From the cell containing the given text, extract its center point as [x, y] coordinate. 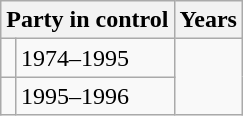
1974–1995 [94, 58]
Years [208, 20]
1995–1996 [94, 96]
Party in control [88, 20]
